Detect which cell encompasses the target text, then output its [x, y] center coordinate. 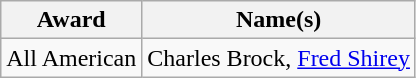
Charles Brock, Fred Shirey [279, 58]
All American [72, 58]
Name(s) [279, 20]
Award [72, 20]
